Return the [x, y] coordinate for the center point of the cell that contains the specified text.  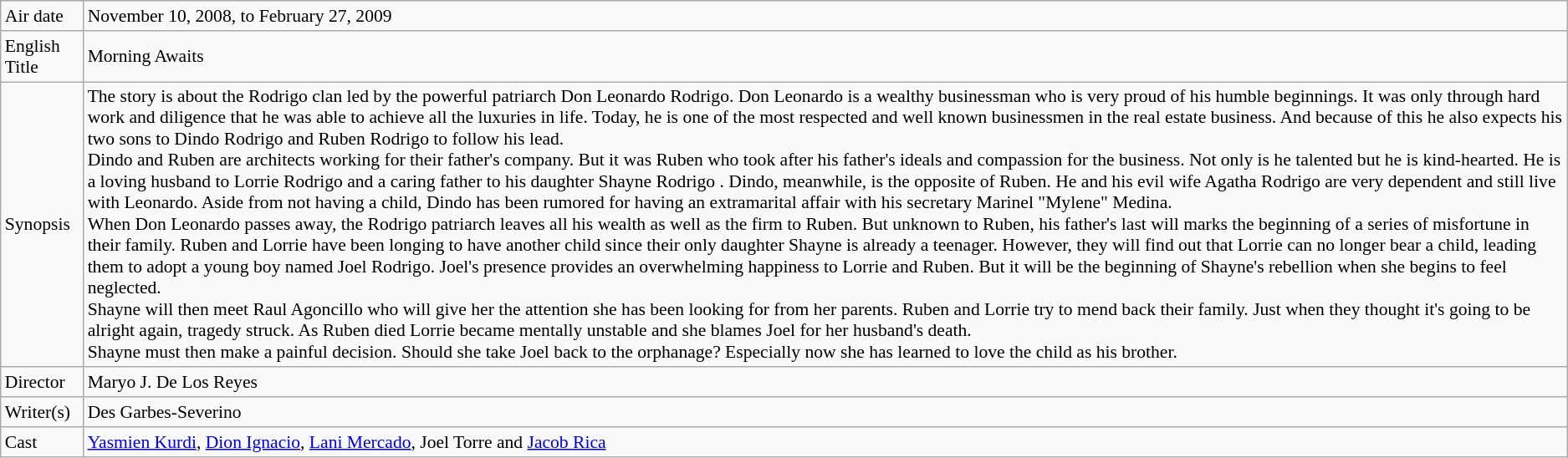
Maryo J. De Los Reyes [825, 383]
Air date [42, 16]
Writer(s) [42, 412]
Synopsis [42, 225]
Yasmien Kurdi, Dion Ignacio, Lani Mercado, Joel Torre and Jacob Rica [825, 442]
November 10, 2008, to February 27, 2009 [825, 16]
Des Garbes-Severino [825, 412]
Morning Awaits [825, 57]
Director [42, 383]
Cast [42, 442]
English Title [42, 57]
